Pinpoint the cell where the given text exists, returning its [X, Y] midpoint coordinate. 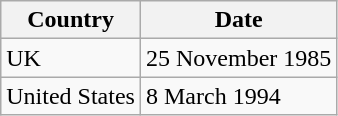
Date [238, 20]
Country [71, 20]
United States [71, 96]
8 March 1994 [238, 96]
UK [71, 58]
25 November 1985 [238, 58]
